For the text-containing cell, return its midpoint in (X, Y) coordinate format. 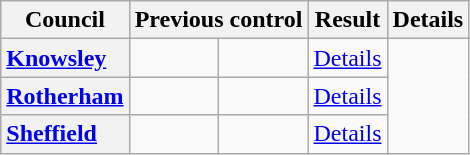
Council (65, 20)
Rotherham (65, 96)
Previous control (218, 20)
Knowsley (65, 58)
Sheffield (65, 134)
Result (348, 20)
